Output the [X, Y] coordinate of the center of the cell containing the given text.  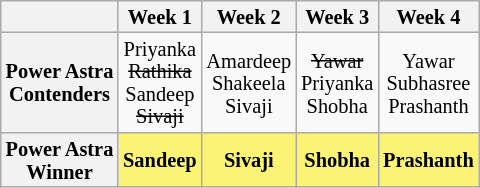
YawarPriyankaShobha [337, 82]
Sandeep [160, 160]
YawarSubhasreePrashanth [428, 82]
Week 4 [428, 16]
Power AstraContenders [60, 82]
Priyanka Rathika SandeepSivaji [160, 82]
Shobha [337, 160]
Week 3 [337, 16]
Week 1 [160, 16]
Amardeep Shakeela Sivaji [250, 82]
Prashanth [428, 160]
Sivaji [250, 160]
Power AstraWinner [60, 160]
Week 2 [250, 16]
